Return the [x, y] coordinate for the center point of the cell that contains the specified text.  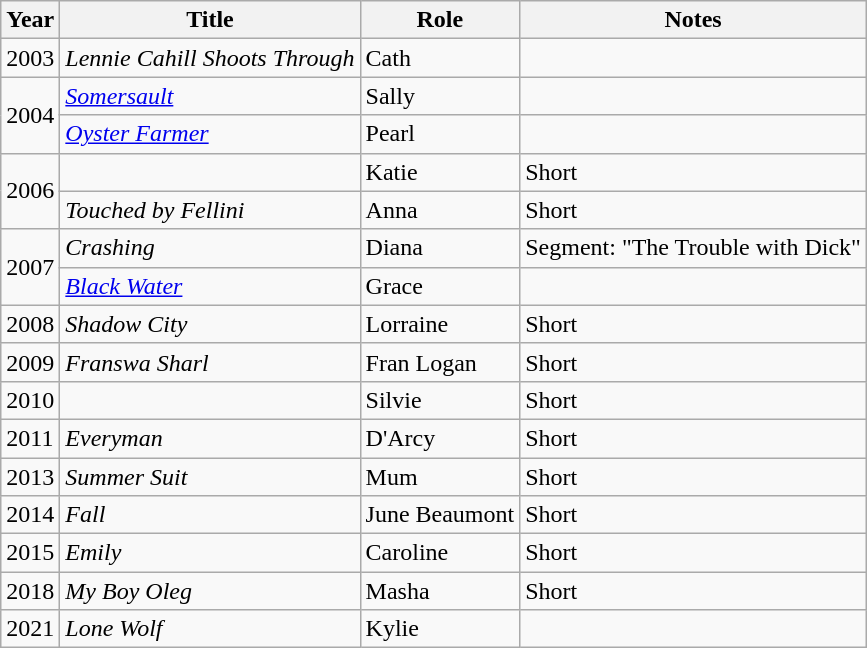
2008 [30, 324]
Everyman [210, 438]
2021 [30, 629]
2011 [30, 438]
2007 [30, 267]
Segment: "The Trouble with Dick" [694, 248]
Lennie Cahill Shoots Through [210, 58]
2006 [30, 191]
2014 [30, 515]
Pearl [440, 134]
My Boy Oleg [210, 591]
Crashing [210, 248]
Role [440, 20]
Lone Wolf [210, 629]
Fran Logan [440, 362]
Anna [440, 210]
2013 [30, 477]
Kylie [440, 629]
Sally [440, 96]
Lorraine [440, 324]
Mum [440, 477]
2018 [30, 591]
Katie [440, 172]
Black Water [210, 286]
Silvie [440, 400]
Fall [210, 515]
2003 [30, 58]
Franswa Sharl [210, 362]
Cath [440, 58]
Year [30, 20]
2004 [30, 115]
Summer Suit [210, 477]
Touched by Fellini [210, 210]
2015 [30, 553]
Emily [210, 553]
2010 [30, 400]
Grace [440, 286]
Notes [694, 20]
Title [210, 20]
Shadow City [210, 324]
Oyster Farmer [210, 134]
Somersault [210, 96]
Diana [440, 248]
Caroline [440, 553]
2009 [30, 362]
Masha [440, 591]
D'Arcy [440, 438]
June Beaumont [440, 515]
